Find where the given text appears and provide that cell's center as (x, y) coordinate. 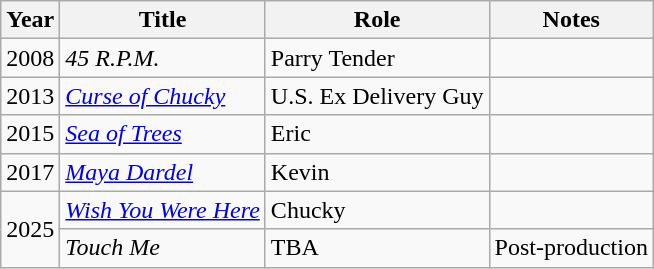
2008 (30, 58)
Maya Dardel (163, 172)
2017 (30, 172)
Chucky (377, 210)
Kevin (377, 172)
45 R.P.M. (163, 58)
2025 (30, 229)
Touch Me (163, 248)
Post-production (571, 248)
Notes (571, 20)
Wish You Were Here (163, 210)
Parry Tender (377, 58)
Sea of Trees (163, 134)
2015 (30, 134)
Role (377, 20)
Title (163, 20)
2013 (30, 96)
TBA (377, 248)
Curse of Chucky (163, 96)
Eric (377, 134)
U.S. Ex Delivery Guy (377, 96)
Year (30, 20)
